Return (x, y) of the center of cell containing provided text 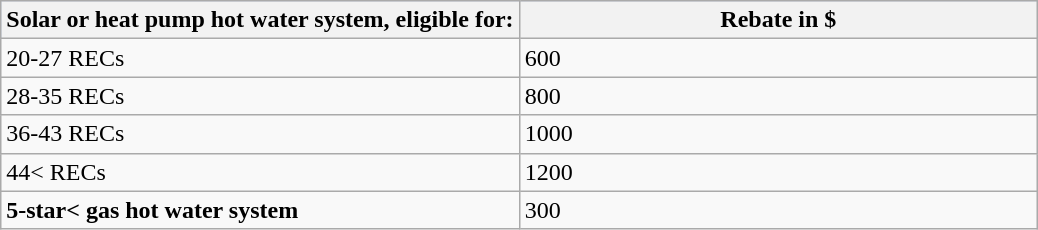
28-35 RECs (260, 96)
1200 (778, 172)
1000 (778, 134)
300 (778, 210)
600 (778, 58)
Rebate in $ (778, 20)
5-star< gas hot water system (260, 210)
20-27 RECs (260, 58)
800 (778, 96)
Solar or heat pump hot water system, eligible for: (260, 20)
44< RECs (260, 172)
36-43 RECs (260, 134)
